Provide the (X, Y) coordinate of the cell's center where the given text is located.  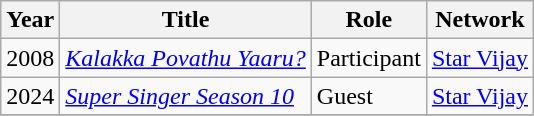
Participant (368, 58)
Year (30, 20)
Super Singer Season 10 (186, 96)
Guest (368, 96)
Title (186, 20)
Role (368, 20)
Kalakka Povathu Yaaru? (186, 58)
2008 (30, 58)
Network (480, 20)
2024 (30, 96)
